Extract the (x, y) coordinate from the center of the cell holding the provided text.  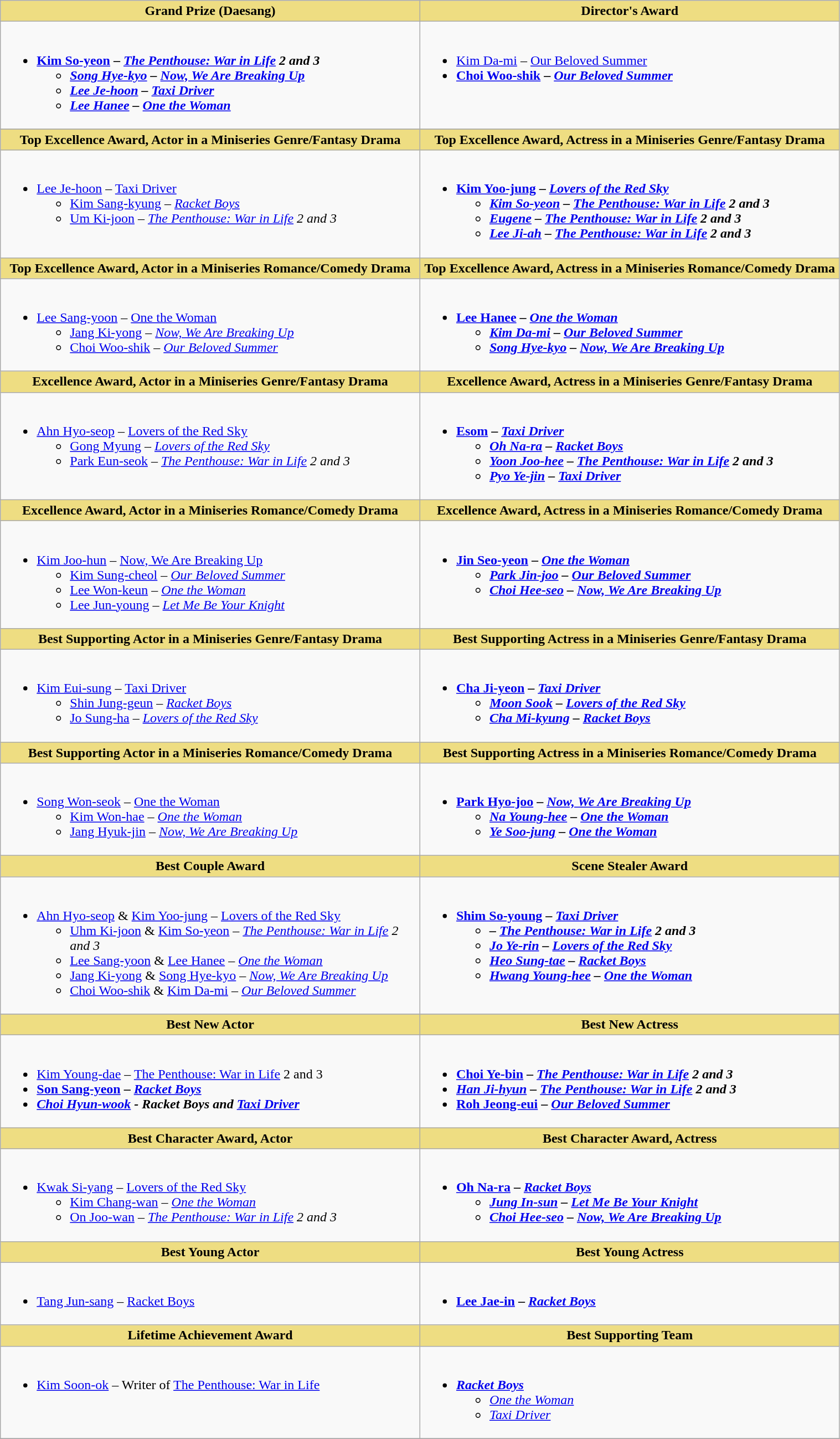
Best New Actor (210, 1025)
Top Excellence Award, Actor in a Miniseries Romance/Comedy Drama (210, 268)
Excellence Award, Actress in a Miniseries Romance/Comedy Drama (630, 510)
Kim Eui-sung – Taxi DriverShin Jung-geun – Racket BoysJo Sung-ha – Lovers of the Red Sky (210, 696)
Choi Ye-bin – The Penthouse: War in Life 2 and 3Han Ji-hyun – The Penthouse: War in Life 2 and 3Roh Jeong-eui – Our Beloved Summer (630, 1081)
Cha Ji-yeon – Taxi DriverMoon Sook – Lovers of the Red SkyCha Mi-kyung – Racket Boys (630, 696)
Grand Prize (Daesang) (210, 11)
Best Young Actor (210, 1252)
Lee Sang-yoon – One the WomanJang Ki-yong – Now, We Are Breaking UpChoi Woo-shik – Our Beloved Summer (210, 325)
Lee Jae-in – Racket Boys (630, 1294)
Director's Award (630, 11)
Tang Jun-sang – Racket Boys (210, 1294)
Top Excellence Award, Actress in a Miniseries Romance/Comedy Drama (630, 268)
Song Won-seok – One the WomanKim Won-hae – One the WomanJang Hyuk-jin – Now, We Are Breaking Up (210, 810)
Excellence Award, Actor in a Miniseries Romance/Comedy Drama (210, 510)
Best Supporting Actor in a Miniseries Genre/Fantasy Drama (210, 639)
Kwak Si-yang – Lovers of the Red SkyKim Chang-wan – One the WomanOn Joo-wan – The Penthouse: War in Life 2 and 3 (210, 1195)
Best Supporting Actress in a Miniseries Romance/Comedy Drama (630, 753)
Kim Soon-ok – Writer of The Penthouse: War in Life (210, 1392)
Excellence Award, Actor in a Miniseries Genre/Fantasy Drama (210, 382)
Kim So-yeon – The Penthouse: War in Life 2 and 3Song Hye-kyo – Now, We Are Breaking UpLee Je-hoon – Taxi DriverLee Hanee – One the Woman (210, 75)
Best New Actress (630, 1025)
Excellence Award, Actress in a Miniseries Genre/Fantasy Drama (630, 382)
Top Excellence Award, Actor in a Miniseries Genre/Fantasy Drama (210, 140)
Park Hyo-joo – Now, We Are Breaking UpNa Young-hee – One the WomanYe Soo-jung – One the Woman (630, 810)
Kim Da-mi – Our Beloved SummerChoi Woo-shik – Our Beloved Summer (630, 75)
Kim Young-dae – The Penthouse: War in Life 2 and 3Son Sang-yeon – Racket BoysChoi Hyun-wook - Racket Boys and Taxi Driver (210, 1081)
Scene Stealer Award (630, 866)
Best Character Award, Actor (210, 1138)
Best Couple Award (210, 866)
Lee Je-hoon – Taxi DriverKim Sang-kyung – Racket BoysUm Ki-joon – The Penthouse: War in Life 2 and 3 (210, 204)
Racket BoysOne the WomanTaxi Driver (630, 1392)
Jin Seo-yeon – One the WomanPark Jin-joo – Our Beloved SummerChoi Hee-seo – Now, We Are Breaking Up (630, 574)
Esom – Taxi DriverOh Na-ra – Racket BoysYoon Joo-hee – The Penthouse: War in Life 2 and 3Pyo Ye-jin – Taxi Driver (630, 446)
Best Young Actress (630, 1252)
Lifetime Achievement Award (210, 1335)
Kim Joo-hun – Now, We Are Breaking UpKim Sung-cheol – Our Beloved SummerLee Won-keun – One the WomanLee Jun-young – Let Me Be Your Knight (210, 574)
Best Supporting Team (630, 1335)
Best Character Award, Actress (630, 1138)
Oh Na-ra – Racket BoysJung In-sun – Let Me Be Your KnightChoi Hee-seo – Now, We Are Breaking Up (630, 1195)
Top Excellence Award, Actress in a Miniseries Genre/Fantasy Drama (630, 140)
Best Supporting Actress in a Miniseries Genre/Fantasy Drama (630, 639)
Lee Hanee – One the WomanKim Da-mi – Our Beloved SummerSong Hye-kyo – Now, We Are Breaking Up (630, 325)
Ahn Hyo-seop – Lovers of the Red SkyGong Myung – Lovers of the Red SkyPark Eun-seok – The Penthouse: War in Life 2 and 3 (210, 446)
Best Supporting Actor in a Miniseries Romance/Comedy Drama (210, 753)
